Locate the cell with the specified text and output its [X, Y] center coordinate. 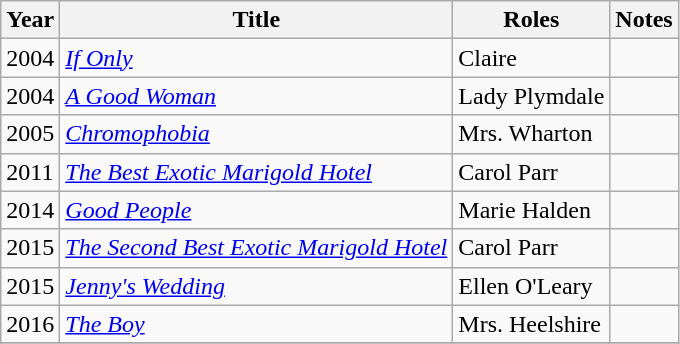
2005 [30, 134]
2014 [30, 210]
Jenny's Wedding [256, 286]
The Boy [256, 324]
The Second Best Exotic Marigold Hotel [256, 248]
2011 [30, 172]
Good People [256, 210]
A Good Woman [256, 96]
Ellen O'Leary [532, 286]
The Best Exotic Marigold Hotel [256, 172]
Chromophobia [256, 134]
Mrs. Wharton [532, 134]
2016 [30, 324]
Title [256, 20]
Mrs. Heelshire [532, 324]
Roles [532, 20]
Lady Plymdale [532, 96]
Year [30, 20]
Marie Halden [532, 210]
If Only [256, 58]
Claire [532, 58]
Notes [644, 20]
